Output the [x, y] coordinate of the center of the cell containing the given text.  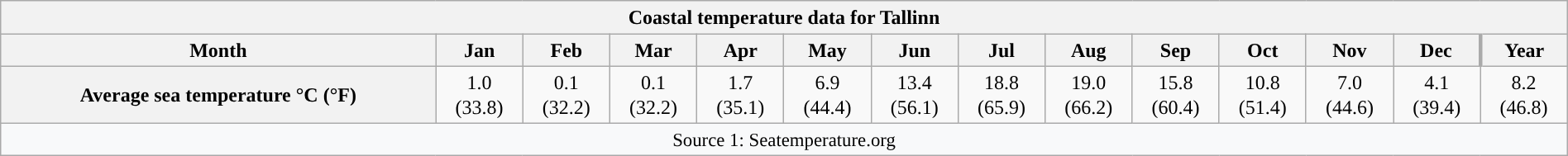
Sep [1176, 50]
Year [1523, 50]
Mar [653, 50]
May [827, 50]
Average sea temperature °C (°F) [218, 94]
Source 1: Seatemperature.org [784, 139]
7.0(44.6) [1350, 94]
Nov [1350, 50]
10.8(51.4) [1262, 94]
Aug [1088, 50]
Coastal temperature data for Tallinn [784, 17]
Dec [1437, 50]
Apr [741, 50]
Oct [1262, 50]
13.4(56.1) [915, 94]
18.8(65.9) [1001, 94]
1.7(35.1) [741, 94]
Feb [566, 50]
4.1(39.4) [1437, 94]
19.0(66.2) [1088, 94]
8.2(46.8) [1523, 94]
6.9(44.4) [827, 94]
Jan [480, 50]
Jul [1001, 50]
Month [218, 50]
Jun [915, 50]
15.8(60.4) [1176, 94]
1.0(33.8) [480, 94]
